Determine the (x, y) coordinate at the center of the cell enclosing the given text.  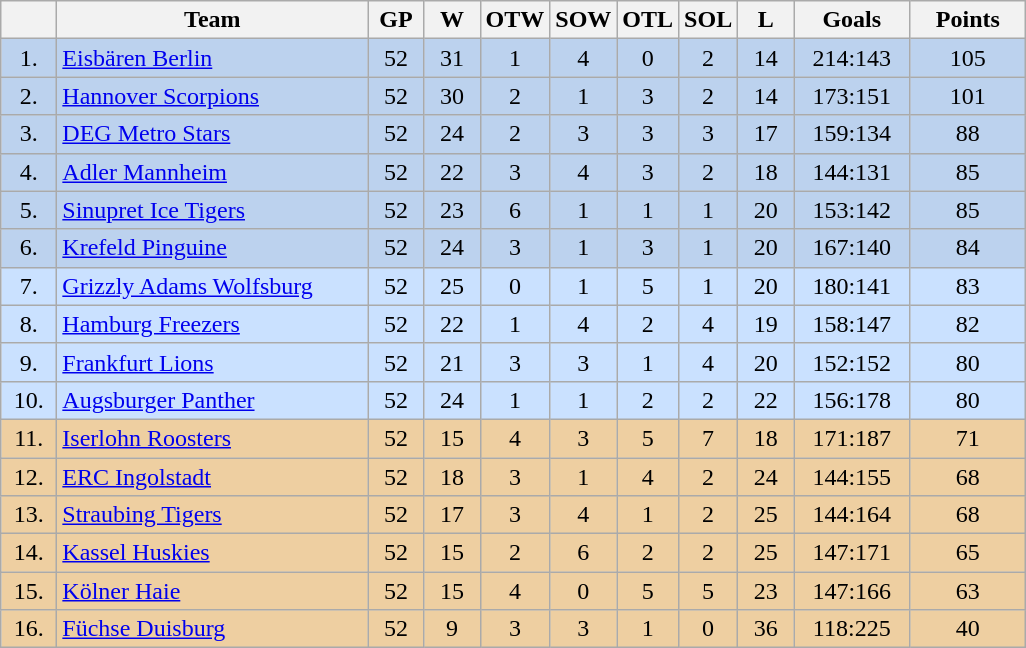
2. (29, 96)
1. (29, 58)
OTW (515, 20)
Iserlohn Roosters (212, 438)
SOL (708, 20)
Füchse Duisburg (212, 629)
Hannover Scorpions (212, 96)
Sinupret Ice Tigers (212, 210)
9 (452, 629)
Kölner Haie (212, 591)
SOW (584, 20)
Straubing Tigers (212, 515)
GP (396, 20)
L (766, 20)
152:152 (852, 362)
159:134 (852, 134)
3. (29, 134)
167:140 (852, 248)
63 (968, 591)
14. (29, 553)
105 (968, 58)
36 (766, 629)
13. (29, 515)
84 (968, 248)
65 (968, 553)
16. (29, 629)
Augsburger Panther (212, 400)
40 (968, 629)
171:187 (852, 438)
156:178 (852, 400)
7. (29, 286)
Frankfurt Lions (212, 362)
OTL (648, 20)
11. (29, 438)
101 (968, 96)
21 (452, 362)
147:171 (852, 553)
12. (29, 477)
Points (968, 20)
31 (452, 58)
6. (29, 248)
5. (29, 210)
4. (29, 172)
144:131 (852, 172)
W (452, 20)
DEG Metro Stars (212, 134)
147:166 (852, 591)
Hamburg Freezers (212, 324)
30 (452, 96)
Goals (852, 20)
9. (29, 362)
10. (29, 400)
15. (29, 591)
ERC Ingolstadt (212, 477)
144:164 (852, 515)
Eisbären Berlin (212, 58)
Kassel Huskies (212, 553)
118:225 (852, 629)
173:151 (852, 96)
153:142 (852, 210)
Krefeld Pinguine (212, 248)
83 (968, 286)
82 (968, 324)
180:141 (852, 286)
7 (708, 438)
19 (766, 324)
8. (29, 324)
214:143 (852, 58)
158:147 (852, 324)
71 (968, 438)
88 (968, 134)
Adler Mannheim (212, 172)
Team (212, 20)
144:155 (852, 477)
Grizzly Adams Wolfsburg (212, 286)
